Locate the cell with the specified text and output its [x, y] center coordinate. 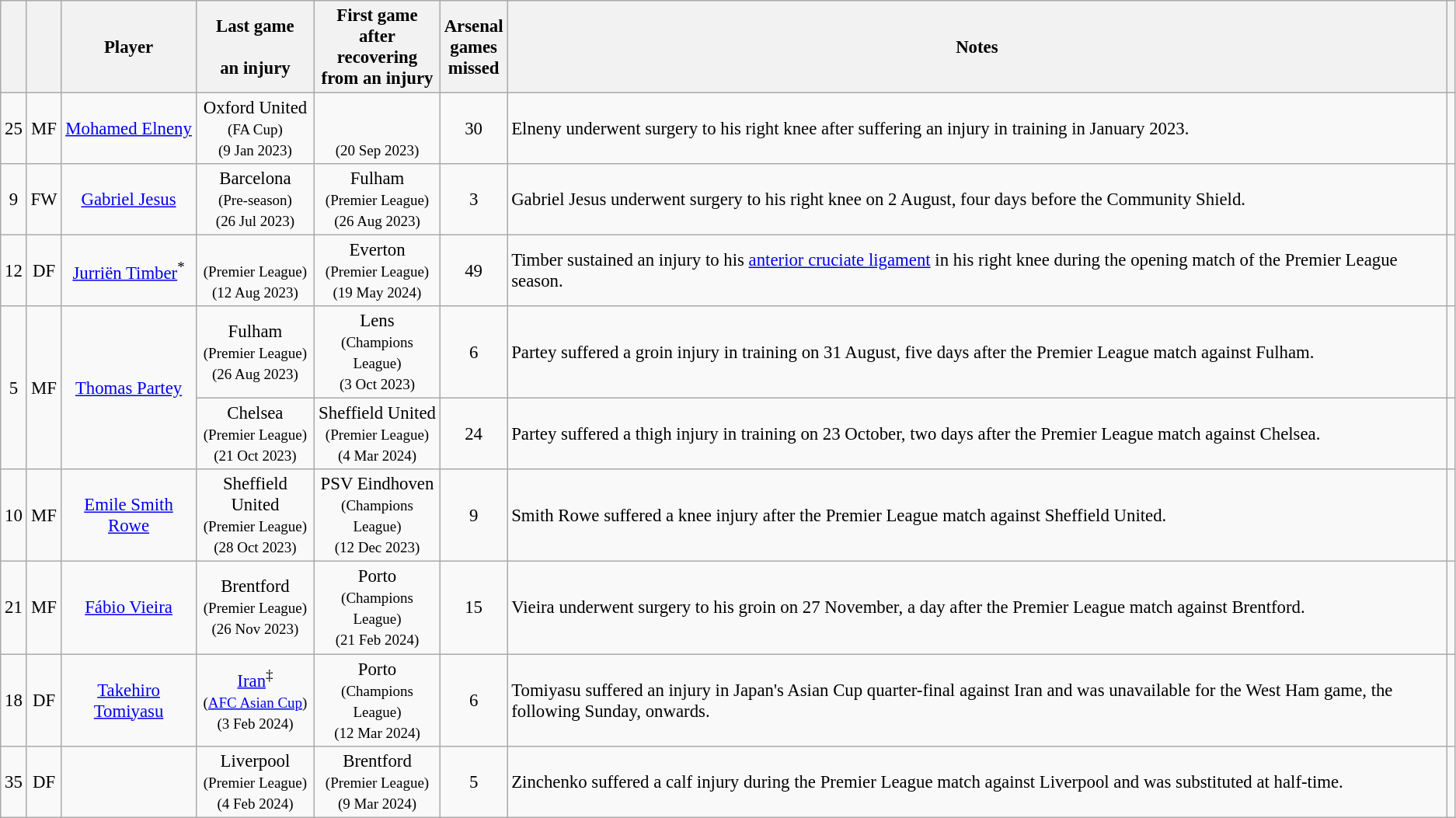
3 [474, 200]
Gabriel Jesus [129, 200]
Thomas Partey [129, 388]
Emile Smith Rowe [129, 516]
30 [474, 129]
10 [14, 516]
Everton(Premier League)(19 May 2024) [378, 271]
PSV Eindhoven(Champions League)(12 Dec 2023) [378, 516]
Zinchenko suffered a calf injury during the Premier League match against Liverpool and was substituted at half-time. [977, 781]
Oxford United(FA Cup)(9 Jan 2023) [255, 129]
Smith Rowe suffered a knee injury after the Premier League match against Sheffield United. [977, 516]
Player [129, 47]
Porto(Champions League)(21 Feb 2024) [378, 607]
Brentford(Premier League)(9 Mar 2024) [378, 781]
24 [474, 434]
Chelsea(Premier League)(21 Oct 2023) [255, 434]
Tomiyasu suffered an injury in Japan's Asian Cup quarter-final against Iran and was unavailable for the West Ham game, the following Sunday, onwards. [977, 701]
Liverpool(Premier League)(4 Feb 2024) [255, 781]
First gameafter recoveringfrom an injury [378, 47]
Lens(Champions League)(3 Oct 2023) [378, 353]
15 [474, 607]
Vieira underwent surgery to his groin on 27 November, a day after the Premier League match against Brentford. [977, 607]
(20 Sep 2023) [378, 129]
35 [14, 781]
FW [44, 200]
Notes [977, 47]
Partey suffered a groin injury in training on 31 August, five days after the Premier League match against Fulham. [977, 353]
Iran‡(AFC Asian Cup)(3 Feb 2024) [255, 701]
Fábio Vieira [129, 607]
21 [14, 607]
Mohamed Elneny [129, 129]
Sheffield United(Premier League)(4 Mar 2024) [378, 434]
Porto(Champions League)(12 Mar 2024) [378, 701]
Barcelona(Pre-season)(26 Jul 2023) [255, 200]
Partey suffered a thigh injury in training on 23 October, two days after the Premier League match against Chelsea. [977, 434]
Brentford(Premier League)(26 Nov 2023) [255, 607]
12 [14, 271]
Takehiro Tomiyasu [129, 701]
Gabriel Jesus underwent surgery to his right knee on 2 August, four days before the Community Shield. [977, 200]
25 [14, 129]
49 [474, 271]
Jurriën Timber* [129, 271]
Arsenalgamesmissed [474, 47]
18 [14, 701]
Sheffield United(Premier League)(28 Oct 2023) [255, 516]
Timber sustained an injury to his anterior cruciate ligament in his right knee during the opening match of the Premier League season. [977, 271]
(Premier League)(12 Aug 2023) [255, 271]
Last gamean injury [255, 47]
Elneny underwent surgery to his right knee after suffering an injury in training in January 2023. [977, 129]
